Return the (X, Y) coordinate for the center point of the cell that contains the specified text.  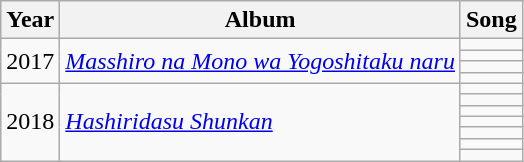
2018 (30, 122)
Hashiridasu Shunkan (260, 122)
Song (491, 20)
2017 (30, 61)
Masshiro na Mono wa Yogoshitaku naru (260, 61)
Album (260, 20)
Year (30, 20)
